For the text-containing cell, return its midpoint in (X, Y) coordinate format. 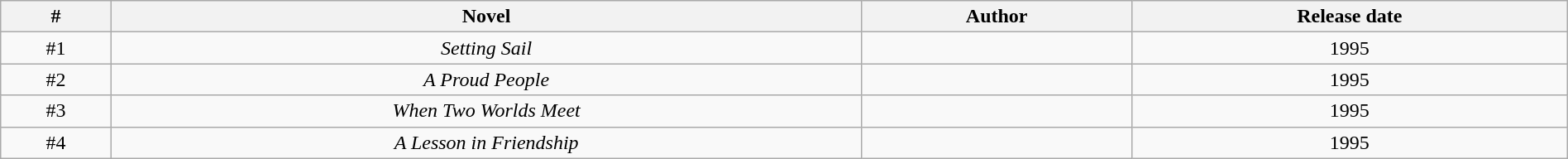
Novel (486, 17)
#4 (56, 142)
A Proud People (486, 79)
When Two Worlds Meet (486, 111)
Author (997, 17)
#1 (56, 48)
#3 (56, 111)
# (56, 17)
Release date (1350, 17)
Setting Sail (486, 48)
#2 (56, 79)
A Lesson in Friendship (486, 142)
